Provide the (X, Y) coordinate of the cell's center where the given text is located.  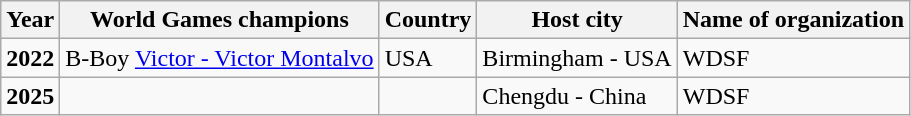
World Games champions (220, 20)
2025 (30, 96)
Birmingham - USA (577, 58)
Country (428, 20)
B-Boy Victor - Victor Montalvo (220, 58)
Host city (577, 20)
2022 (30, 58)
Year (30, 20)
USA (428, 58)
Chengdu - China (577, 96)
Name of organization (793, 20)
